Determine the [x, y] coordinate at the center of the cell enclosing the given text.  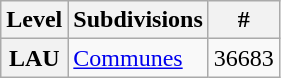
LAU [34, 58]
Level [34, 20]
Communes [138, 58]
# [244, 20]
36683 [244, 58]
Subdivisions [138, 20]
